Output the (X, Y) coordinate of the center of the cell containing the given text.  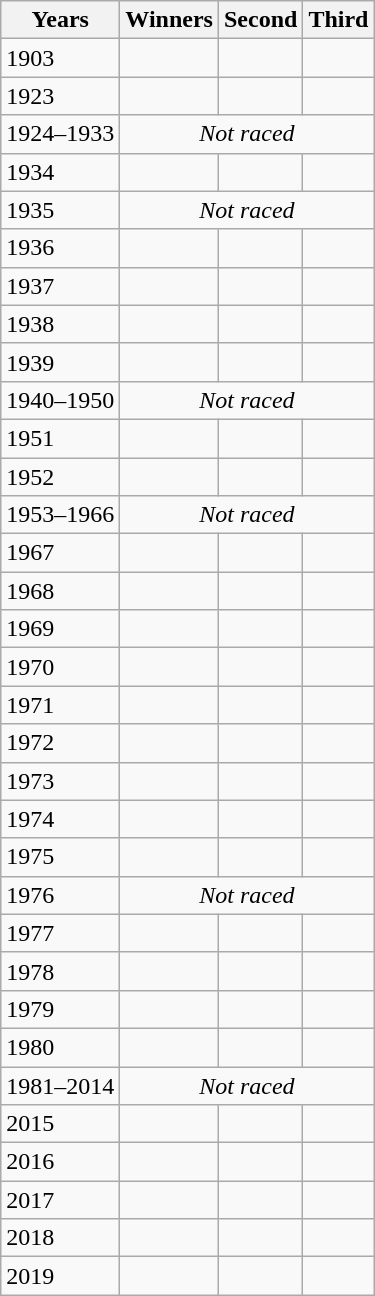
1981–2014 (60, 1085)
1935 (60, 210)
Second (260, 20)
1903 (60, 58)
Third (338, 20)
1940–1950 (60, 400)
1976 (60, 895)
1979 (60, 1009)
1923 (60, 96)
1969 (60, 629)
1972 (60, 743)
2018 (60, 1238)
1952 (60, 477)
1934 (60, 172)
2015 (60, 1124)
1967 (60, 553)
1951 (60, 438)
2019 (60, 1276)
Winners (170, 20)
1924–1933 (60, 134)
2016 (60, 1162)
1978 (60, 971)
1974 (60, 819)
1953–1966 (60, 515)
1970 (60, 667)
1973 (60, 781)
1939 (60, 362)
1980 (60, 1047)
1936 (60, 248)
1968 (60, 591)
1938 (60, 324)
1971 (60, 705)
1975 (60, 857)
2017 (60, 1200)
1977 (60, 933)
Years (60, 20)
1937 (60, 286)
